Pinpoint the cell where the given text exists, returning its (X, Y) midpoint coordinate. 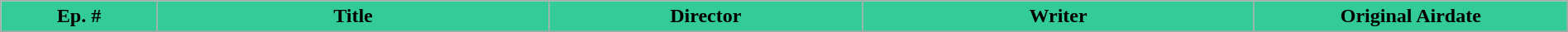
Original Airdate (1411, 16)
Writer (1059, 16)
Title (353, 16)
Director (706, 16)
Ep. # (79, 16)
